From the cell containing the given text, extract its center point as [X, Y] coordinate. 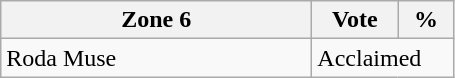
Acclaimed [383, 58]
% [426, 20]
Zone 6 [156, 20]
Roda Muse [156, 58]
Vote [355, 20]
